Extract the (X, Y) coordinate from the center of the cell holding the provided text.  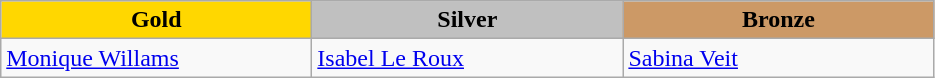
Isabel Le Roux (468, 58)
Gold (156, 20)
Silver (468, 20)
Bronze (778, 20)
Sabina Veit (778, 58)
Monique Willams (156, 58)
